Pinpoint the cell where the given text exists, returning its [x, y] midpoint coordinate. 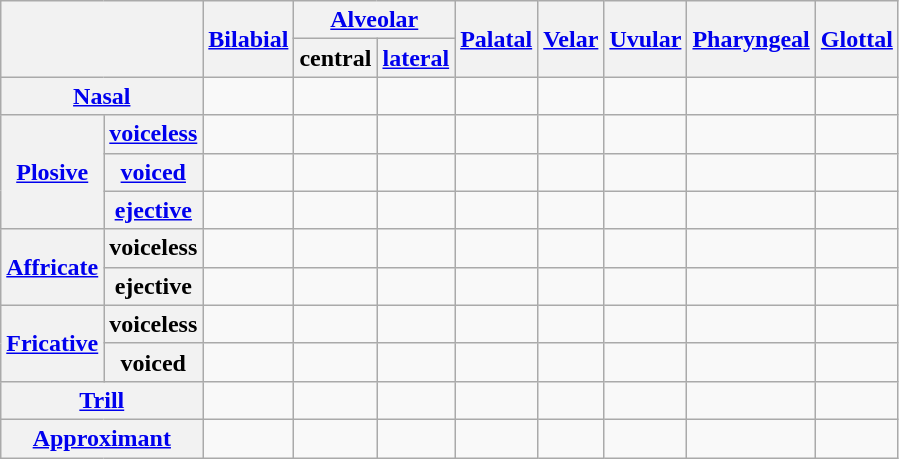
Glottal [856, 39]
Plosive [52, 172]
Trill [102, 400]
Alveolar [374, 20]
Bilabial [248, 39]
Affricate [52, 267]
Nasal [102, 96]
lateral [416, 58]
Palatal [496, 39]
Pharyngeal [751, 39]
Velar [571, 39]
Fricative [52, 343]
central [336, 58]
Uvular [646, 39]
Approximant [102, 438]
